For the text-containing cell, return its midpoint in [x, y] coordinate format. 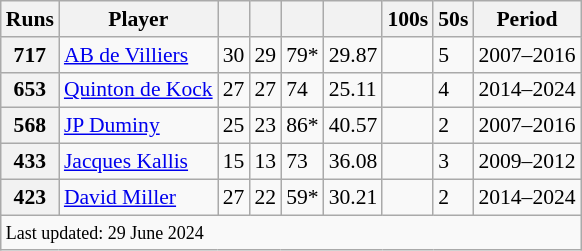
423 [30, 197]
100s [408, 19]
86* [302, 126]
Jacques Kallis [138, 162]
25 [234, 126]
717 [30, 55]
653 [30, 90]
15 [234, 162]
30 [234, 55]
40.57 [354, 126]
25.11 [354, 90]
David Miller [138, 197]
50s [453, 19]
Quinton de Kock [138, 90]
JP Duminy [138, 126]
29.87 [354, 55]
568 [30, 126]
Period [526, 19]
30.21 [354, 197]
22 [265, 197]
36.08 [354, 162]
3 [453, 162]
Runs [30, 19]
AB de Villiers [138, 55]
5 [453, 55]
Player [138, 19]
74 [302, 90]
Last updated: 29 June 2024 [291, 233]
2009–2012 [526, 162]
29 [265, 55]
73 [302, 162]
13 [265, 162]
4 [453, 90]
79* [302, 55]
23 [265, 126]
59* [302, 197]
433 [30, 162]
